Search for the cell housing the specified text and yield its (x, y) center coordinate. 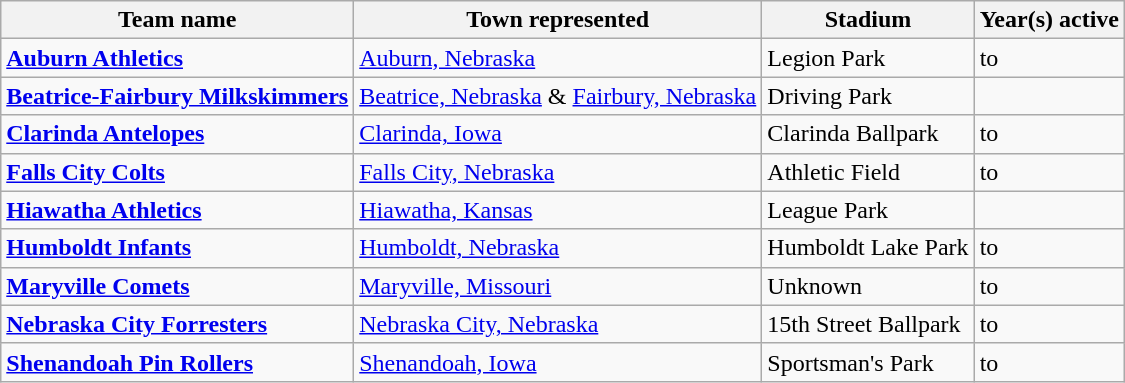
Humboldt Lake Park (868, 248)
Auburn Athletics (178, 58)
Falls City, Nebraska (558, 172)
League Park (868, 210)
Year(s) active (1049, 20)
Maryville Comets (178, 286)
Legion Park (868, 58)
Beatrice, Nebraska & Fairbury, Nebraska (558, 96)
Humboldt Infants (178, 248)
Shenandoah Pin Rollers (178, 362)
Team name (178, 20)
Shenandoah, Iowa (558, 362)
15th Street Ballpark (868, 324)
Nebraska City, Nebraska (558, 324)
Nebraska City Forresters (178, 324)
Clarinda Antelopes (178, 134)
Sportsman's Park (868, 362)
Driving Park (868, 96)
Clarinda Ballpark (868, 134)
Falls City Colts (178, 172)
Unknown (868, 286)
Humboldt, Nebraska (558, 248)
Hiawatha Athletics (178, 210)
Stadium (868, 20)
Town represented (558, 20)
Hiawatha, Kansas (558, 210)
Clarinda, Iowa (558, 134)
Auburn, Nebraska (558, 58)
Maryville, Missouri (558, 286)
Athletic Field (868, 172)
Beatrice-Fairbury Milkskimmers (178, 96)
